Return (x, y) of the center of cell containing provided text 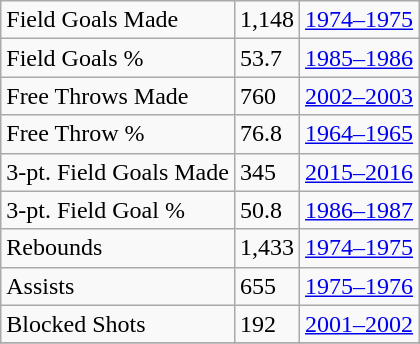
1964–1965 (360, 134)
1986–1987 (360, 210)
655 (266, 286)
Assists (118, 286)
1975–1976 (360, 286)
1985–1986 (360, 58)
53.7 (266, 58)
760 (266, 96)
Blocked Shots (118, 324)
Field Goals % (118, 58)
Field Goals Made (118, 20)
Rebounds (118, 248)
50.8 (266, 210)
1,433 (266, 248)
3-pt. Field Goals Made (118, 172)
76.8 (266, 134)
192 (266, 324)
Free Throws Made (118, 96)
2002–2003 (360, 96)
Free Throw % (118, 134)
1,148 (266, 20)
3-pt. Field Goal % (118, 210)
345 (266, 172)
2015–2016 (360, 172)
2001–2002 (360, 324)
